Detect which cell encompasses the target text, then output its [X, Y] center coordinate. 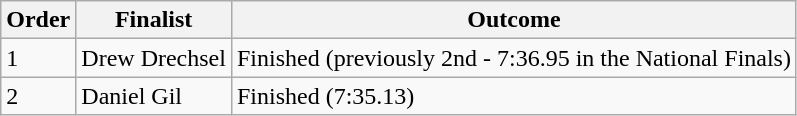
Daniel Gil [154, 96]
Finished (7:35.13) [514, 96]
Drew Drechsel [154, 58]
Order [38, 20]
1 [38, 58]
Finalist [154, 20]
Finished (previously 2nd - 7:36.95 in the National Finals) [514, 58]
Outcome [514, 20]
2 [38, 96]
